Extract the (X, Y) coordinate from the center of the cell holding the provided text.  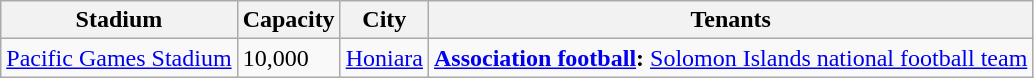
Pacific Games Stadium (119, 58)
Honiara (384, 58)
Capacity (288, 20)
Stadium (119, 20)
Tenants (731, 20)
10,000 (288, 58)
City (384, 20)
Association football: Solomon Islands national football team (731, 58)
